Search for the cell housing the specified text and yield its [X, Y] center coordinate. 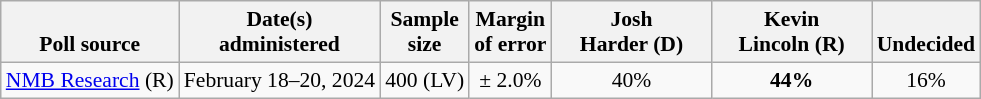
JoshHarder (D) [631, 32]
40% [631, 80]
16% [926, 80]
Samplesize [424, 32]
February 18–20, 2024 [280, 80]
Undecided [926, 32]
NMB Research (R) [90, 80]
44% [792, 80]
400 (LV) [424, 80]
Poll source [90, 32]
KevinLincoln (R) [792, 32]
Date(s)administered [280, 32]
± 2.0% [510, 80]
Marginof error [510, 32]
